Detect which cell encompasses the target text, then output its [x, y] center coordinate. 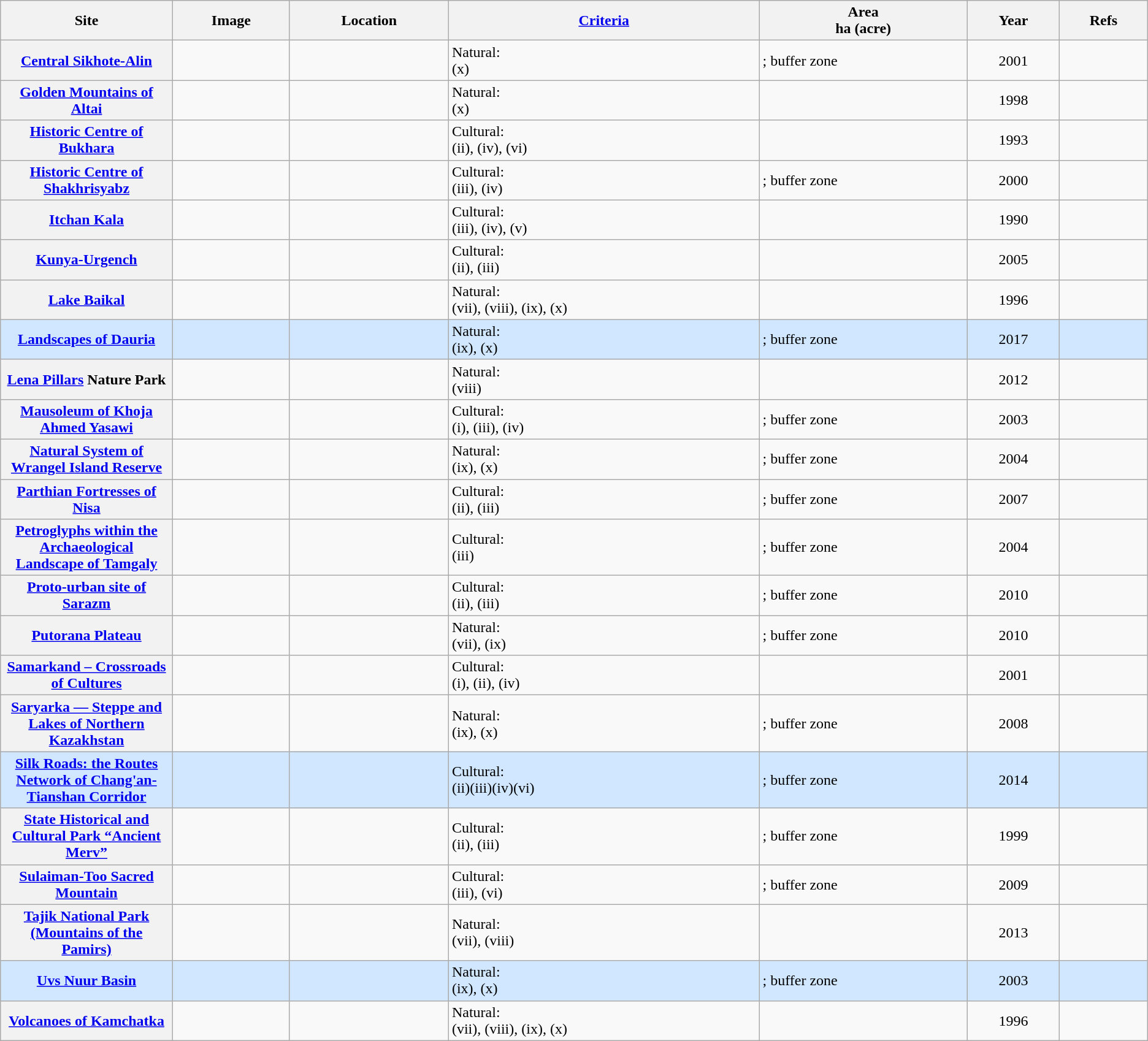
2014 [1013, 780]
2005 [1013, 260]
Kunya-Urgench [87, 260]
Criteria [603, 21]
Areaha (acre) [863, 21]
Mausoleum of Khoja Ahmed Yasawi [87, 419]
Historic Centre of Shakhrisyabz [87, 180]
Refs [1104, 21]
Cultural:(i), (iii), (iv) [603, 419]
Location [369, 21]
Cultural:(iii), (iv) [603, 180]
Lake Baikal [87, 299]
2013 [1013, 932]
Natural:(vii), (viii) [603, 932]
Sulaiman-Too Sacred Mountain [87, 884]
2000 [1013, 180]
2008 [1013, 723]
Cultural:(i), (ii), (iv) [603, 676]
Itchan Kala [87, 219]
Lena Pillars Nature Park [87, 379]
2009 [1013, 884]
Petroglyphs within the Archaeological Landscape of Tamgaly [87, 547]
Central Sikhote-Alin [87, 60]
Cultural:(ii)(iii)(iv)(vi) [603, 780]
State Historical and Cultural Park “Ancient Merv” [87, 836]
Natural System of Wrangel Island Reserve [87, 459]
Year [1013, 21]
Putorana Plateau [87, 635]
Parthian Fortresses of Nisa [87, 499]
Cultural:(iii), (vi) [603, 884]
2007 [1013, 499]
Saryarka — Steppe and Lakes of Northern Kazakhstan [87, 723]
Golden Mountains of Altai [87, 101]
Natural:(vii), (ix) [603, 635]
2017 [1013, 340]
1993 [1013, 140]
Cultural:(iii) [603, 547]
Tajik National Park (Mountains of the Pamirs) [87, 932]
Natural:(viii) [603, 379]
Historic Centre of Bukhara [87, 140]
Site [87, 21]
Uvs Nuur Basin [87, 981]
Silk Roads: the Routes Network of Chang'an-Tianshan Corridor [87, 780]
Cultural:(iii), (iv), (v) [603, 219]
Cultural:(ii), (iv), (vi) [603, 140]
Image [231, 21]
1998 [1013, 101]
2012 [1013, 379]
Proto-urban site of Sarazm [87, 596]
Volcanoes of Kamchatka [87, 1020]
Landscapes of Dauria [87, 340]
1990 [1013, 219]
Samarkand – Crossroads of Cultures [87, 676]
1999 [1013, 836]
